For the text-containing cell, return its midpoint in [x, y] coordinate format. 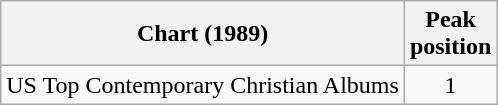
US Top Contemporary Christian Albums [203, 85]
Peakposition [450, 34]
Chart (1989) [203, 34]
1 [450, 85]
